Identify which cell holds the provided text, then report its [X, Y] central coordinate. 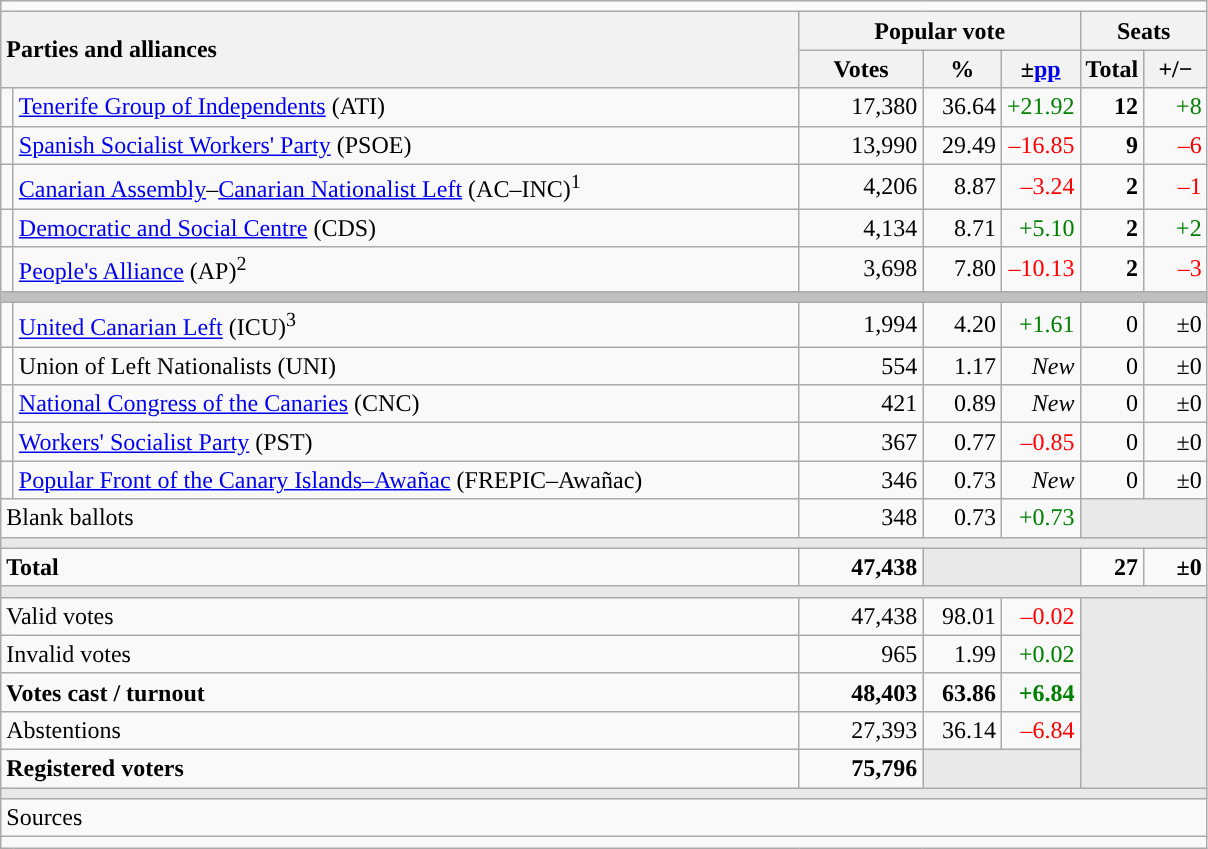
+1.61 [1040, 324]
Sources [604, 818]
48,403 [861, 692]
27 [1112, 567]
0.89 [962, 404]
+21.92 [1040, 107]
Blank ballots [400, 518]
75,796 [861, 769]
367 [861, 442]
Valid votes [400, 616]
–16.85 [1040, 145]
Votes cast / turnout [400, 692]
36.64 [962, 107]
–3.24 [1040, 186]
63.86 [962, 692]
–6 [1176, 145]
+5.10 [1040, 228]
% [962, 69]
+6.84 [1040, 692]
Invalid votes [400, 654]
+2 [1176, 228]
3,698 [861, 270]
0.77 [962, 442]
554 [861, 366]
–0.02 [1040, 616]
1,994 [861, 324]
29.49 [962, 145]
±pp [1040, 69]
–0.85 [1040, 442]
Canarian Assembly–Canarian Nationalist Left (AC–INC)1 [406, 186]
–3 [1176, 270]
Seats [1144, 31]
Abstentions [400, 731]
9 [1112, 145]
1.17 [962, 366]
+0.02 [1040, 654]
Popular Front of the Canary Islands–Awañac (FREPIC–Awañac) [406, 480]
36.14 [962, 731]
12 [1112, 107]
13,990 [861, 145]
Popular vote [940, 31]
United Canarian Left (ICU)3 [406, 324]
4,206 [861, 186]
Parties and alliances [400, 50]
Registered voters [400, 769]
17,380 [861, 107]
Tenerife Group of Independents (ATI) [406, 107]
4.20 [962, 324]
Votes [861, 69]
98.01 [962, 616]
27,393 [861, 731]
–10.13 [1040, 270]
Union of Left Nationalists (UNI) [406, 366]
National Congress of the Canaries (CNC) [406, 404]
1.99 [962, 654]
–1 [1176, 186]
–6.84 [1040, 731]
346 [861, 480]
7.80 [962, 270]
4,134 [861, 228]
+/− [1176, 69]
Democratic and Social Centre (CDS) [406, 228]
+0.73 [1040, 518]
Spanish Socialist Workers' Party (PSOE) [406, 145]
8.87 [962, 186]
Workers' Socialist Party (PST) [406, 442]
8.71 [962, 228]
421 [861, 404]
965 [861, 654]
348 [861, 518]
People's Alliance (AP)2 [406, 270]
+8 [1176, 107]
